For the text-containing cell, return its midpoint in (x, y) coordinate format. 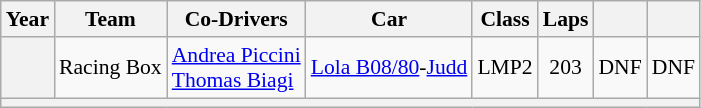
Team (110, 19)
Andrea Piccini Thomas Biagi (236, 68)
203 (566, 68)
Co-Drivers (236, 19)
Racing Box (110, 68)
Year (28, 19)
Lola B08/80-Judd (390, 68)
Class (504, 19)
Laps (566, 19)
Car (390, 19)
LMP2 (504, 68)
